Find where the given text appears and provide that cell's center as [x, y] coordinate. 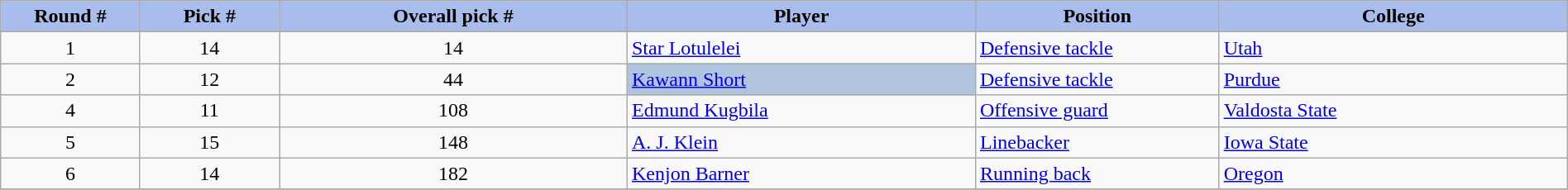
Kawann Short [801, 79]
12 [209, 79]
Offensive guard [1097, 111]
Utah [1393, 48]
College [1393, 17]
148 [453, 142]
1 [70, 48]
Position [1097, 17]
Linebacker [1097, 142]
5 [70, 142]
Running back [1097, 173]
Star Lotulelei [801, 48]
Valdosta State [1393, 111]
108 [453, 111]
4 [70, 111]
A. J. Klein [801, 142]
Oregon [1393, 173]
15 [209, 142]
Round # [70, 17]
11 [209, 111]
44 [453, 79]
Pick # [209, 17]
Kenjon Barner [801, 173]
182 [453, 173]
Purdue [1393, 79]
Overall pick # [453, 17]
2 [70, 79]
Edmund Kugbila [801, 111]
6 [70, 173]
Player [801, 17]
Iowa State [1393, 142]
